Find where the given text appears and provide that cell's center as (x, y) coordinate. 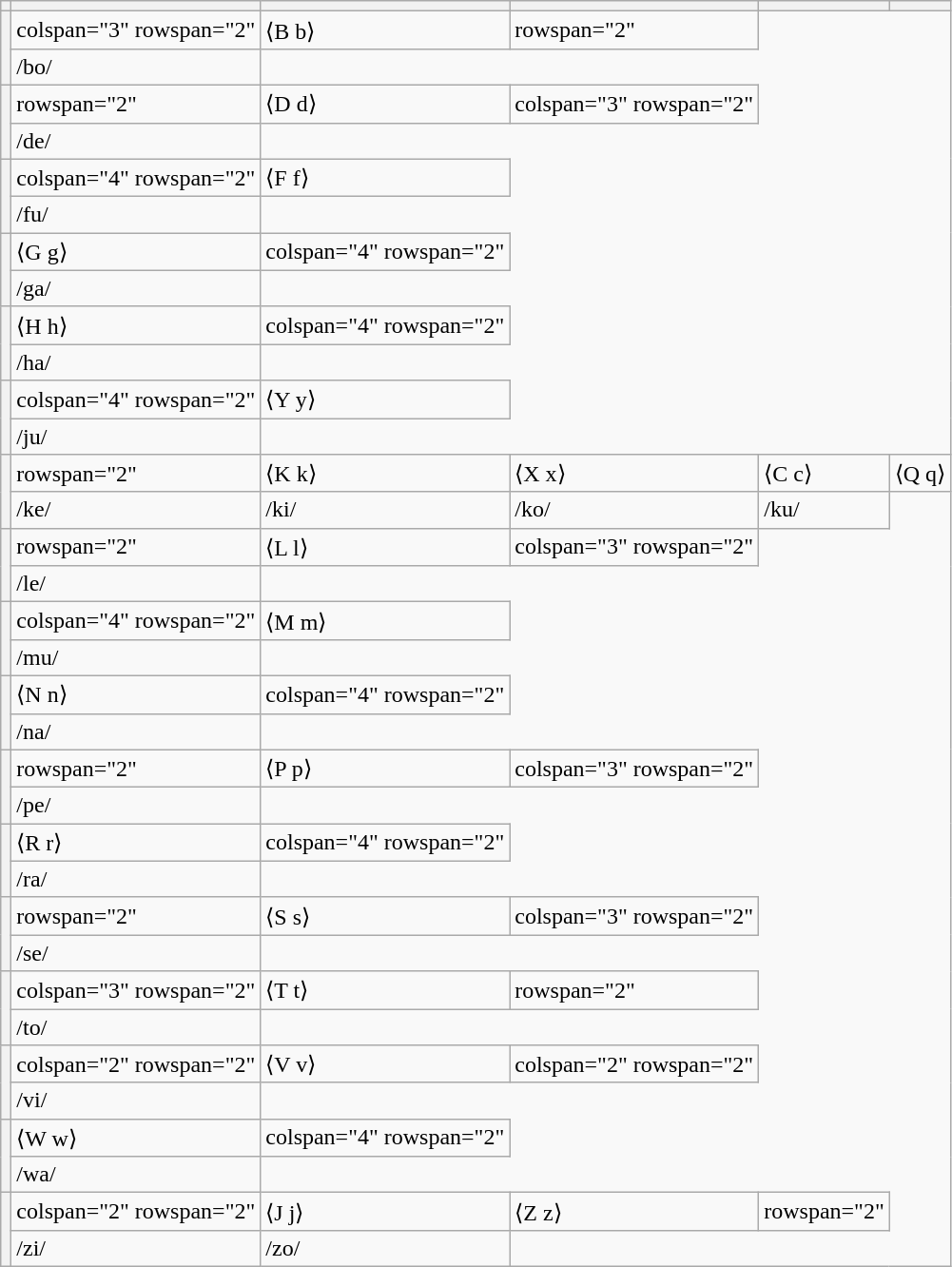
/de/ (136, 141)
⟨V v⟩ (385, 1064)
/ke/ (136, 510)
⟨T t⟩ (385, 990)
/to/ (136, 1026)
⟨K k⟩ (385, 474)
/bo/ (136, 67)
⟨S s⟩ (385, 916)
/ha/ (136, 362)
/ju/ (136, 437)
⟨P p⟩ (385, 769)
/ku/ (825, 510)
/fu/ (136, 215)
/wa/ (136, 1175)
⟨B b⟩ (385, 30)
/ra/ (136, 879)
/ga/ (136, 288)
⟨Y y⟩ (385, 400)
⟨N n⟩ (136, 694)
⟨F f⟩ (385, 178)
⟨Z z⟩ (634, 1212)
/pe/ (136, 806)
/ko/ (634, 510)
/se/ (136, 953)
⟨Q q⟩ (920, 474)
/zi/ (136, 1248)
/mu/ (136, 657)
⟨C c⟩ (825, 474)
⟨H h⟩ (136, 325)
⟨W w⟩ (136, 1138)
⟨L l⟩ (385, 547)
/na/ (136, 731)
⟨M m⟩ (385, 621)
⟨X x⟩ (634, 474)
/ki/ (385, 510)
/zo/ (385, 1248)
/vi/ (136, 1101)
⟨D d⟩ (385, 104)
/le/ (136, 584)
⟨J j⟩ (385, 1212)
⟨R r⟩ (136, 843)
⟨G g⟩ (136, 252)
